For the text-containing cell, return its midpoint in [X, Y] coordinate format. 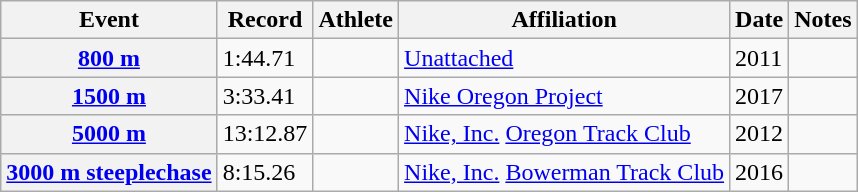
5000 m [109, 134]
Record [265, 20]
2017 [760, 96]
Event [109, 20]
Athlete [356, 20]
Unattached [564, 58]
Nike, Inc. Bowerman Track Club [564, 172]
Nike, Inc. Oregon Track Club [564, 134]
2011 [760, 58]
Nike Oregon Project [564, 96]
2016 [760, 172]
Date [760, 20]
1500 m [109, 96]
1:44.71 [265, 58]
8:15.26 [265, 172]
3000 m steeplechase [109, 172]
Affiliation [564, 20]
Notes [823, 20]
13:12.87 [265, 134]
2012 [760, 134]
3:33.41 [265, 96]
800 m [109, 58]
